For the text-containing cell, return its midpoint in [x, y] coordinate format. 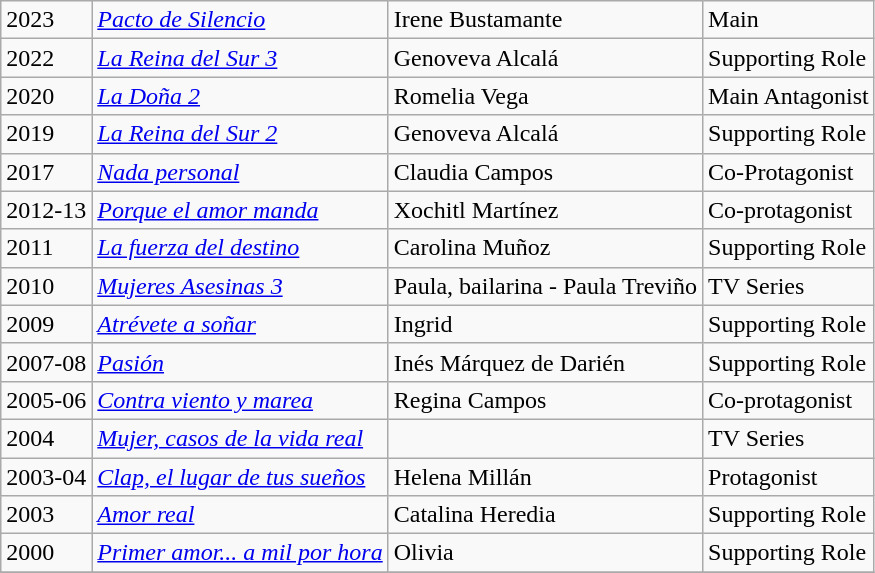
Pacto de Silencio [240, 20]
Catalina Heredia [545, 515]
La Doña 2 [240, 96]
Claudia Campos [545, 172]
2007-08 [46, 362]
La Reina del Sur 3 [240, 58]
Olivia [545, 553]
Contra viento y marea [240, 400]
Romelia Vega [545, 96]
2012-13 [46, 210]
Primer amor... a mil por hora [240, 553]
2011 [46, 248]
Inés Márquez de Darién [545, 362]
Paula, bailarina - Paula Treviño [545, 286]
Amor real [240, 515]
La Reina del Sur 2 [240, 134]
2005-06 [46, 400]
2019 [46, 134]
2004 [46, 438]
Porque el amor manda [240, 210]
Regina Campos [545, 400]
Protagonist [789, 477]
Clap, el lugar de tus sueños [240, 477]
2009 [46, 324]
Mujer, casos de la vida real [240, 438]
Helena Millán [545, 477]
Mujeres Asesinas 3 [240, 286]
Atrévete a soñar [240, 324]
2017 [46, 172]
Main Antagonist [789, 96]
2023 [46, 20]
Xochitl Martínez [545, 210]
Ingrid [545, 324]
Co-Protagonist [789, 172]
Pasión [240, 362]
2003 [46, 515]
2000 [46, 553]
2020 [46, 96]
Nada personal [240, 172]
La fuerza del destino [240, 248]
2003-04 [46, 477]
Irene Bustamante [545, 20]
2022 [46, 58]
Carolina Muñoz [545, 248]
2010 [46, 286]
Main [789, 20]
